Pinpoint the cell where the given text exists, returning its [X, Y] midpoint coordinate. 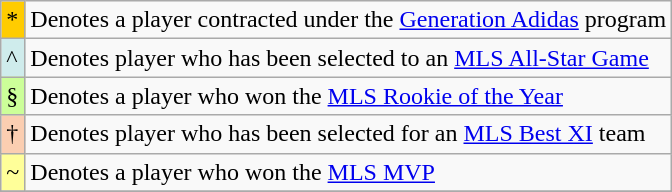
^ [13, 58]
Denotes player who has been selected for an MLS Best XI team [348, 134]
~ [13, 172]
* [13, 20]
Denotes a player who won the MLS Rookie of the Year [348, 96]
Denotes a player who won the MLS MVP [348, 172]
§ [13, 96]
Denotes a player contracted under the Generation Adidas program [348, 20]
† [13, 134]
Denotes player who has been selected to an MLS All-Star Game [348, 58]
